Return [x, y] of the center of cell containing provided text 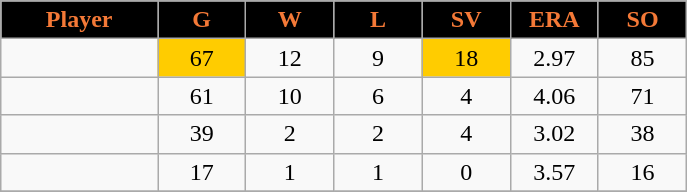
39 [202, 134]
3.57 [554, 172]
3.02 [554, 134]
12 [290, 58]
9 [378, 58]
L [378, 20]
G [202, 20]
17 [202, 172]
Player [80, 20]
2.97 [554, 58]
4.06 [554, 96]
61 [202, 96]
SO [642, 20]
6 [378, 96]
0 [466, 172]
85 [642, 58]
W [290, 20]
10 [290, 96]
16 [642, 172]
38 [642, 134]
67 [202, 58]
71 [642, 96]
SV [466, 20]
ERA [554, 20]
18 [466, 58]
